Search for the cell housing the specified text and yield its [X, Y] center coordinate. 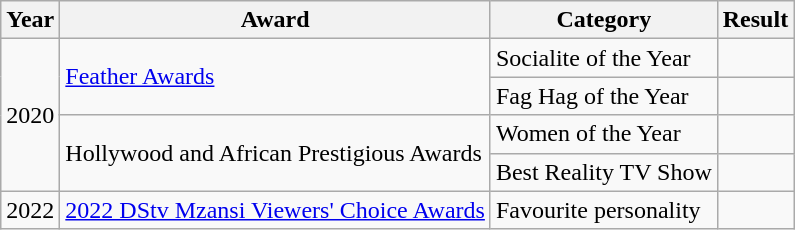
Hollywood and African Prestigious Awards [276, 153]
2022 [30, 210]
Women of the Year [604, 134]
2020 [30, 115]
Socialite of the Year [604, 58]
2022 DStv Mzansi Viewers' Choice Awards [276, 210]
Award [276, 20]
Year [30, 20]
Category [604, 20]
Result [755, 20]
Feather Awards [276, 77]
Favourite personality [604, 210]
Fag Hag of the Year [604, 96]
Best Reality TV Show [604, 172]
